Find where the given text appears and provide that cell's center as [X, Y] coordinate. 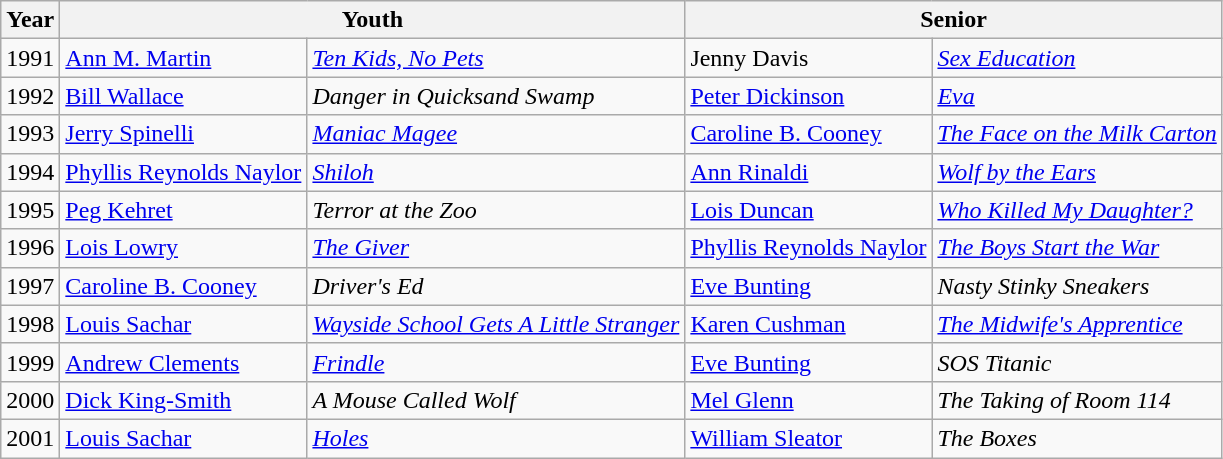
1997 [30, 286]
William Sleator [808, 438]
The Face on the Milk Carton [1077, 134]
1991 [30, 58]
1994 [30, 172]
The Taking of Room 114 [1077, 400]
1999 [30, 362]
Mel Glenn [808, 400]
1993 [30, 134]
The Boys Start the War [1077, 248]
1992 [30, 96]
Andrew Clements [184, 362]
Wolf by the Ears [1077, 172]
Nasty Stinky Sneakers [1077, 286]
Holes [496, 438]
Jerry Spinelli [184, 134]
Peter Dickinson [808, 96]
Dick King-Smith [184, 400]
The Giver [496, 248]
2000 [30, 400]
The Midwife's Apprentice [1077, 324]
Karen Cushman [808, 324]
1998 [30, 324]
Jenny Davis [808, 58]
Ann M. Martin [184, 58]
Eva [1077, 96]
Year [30, 20]
Peg Kehret [184, 210]
Lois Lowry [184, 248]
Who Killed My Daughter? [1077, 210]
1995 [30, 210]
Ten Kids, No Pets [496, 58]
2001 [30, 438]
Ann Rinaldi [808, 172]
Frindle [496, 362]
Terror at the Zoo [496, 210]
1996 [30, 248]
Driver's Ed [496, 286]
Youth [372, 20]
Maniac Magee [496, 134]
Shiloh [496, 172]
Danger in Quicksand Swamp [496, 96]
Wayside School Gets A Little Stranger [496, 324]
Senior [954, 20]
Bill Wallace [184, 96]
SOS Titanic [1077, 362]
A Mouse Called Wolf [496, 400]
Sex Education [1077, 58]
The Boxes [1077, 438]
Lois Duncan [808, 210]
